Extract the (x, y) coordinate from the center of the cell holding the provided text.  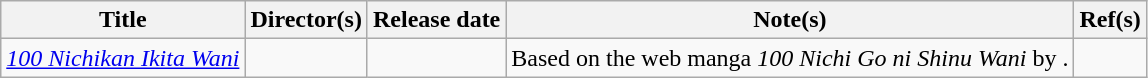
Note(s) (790, 20)
Ref(s) (1110, 20)
100 Nichikan Ikita Wani (123, 58)
Director(s) (306, 20)
Title (123, 20)
Release date (436, 20)
Based on the web manga 100 Nichi Go ni Shinu Wani by . (790, 58)
